Pinpoint the cell where the given text exists, returning its [x, y] midpoint coordinate. 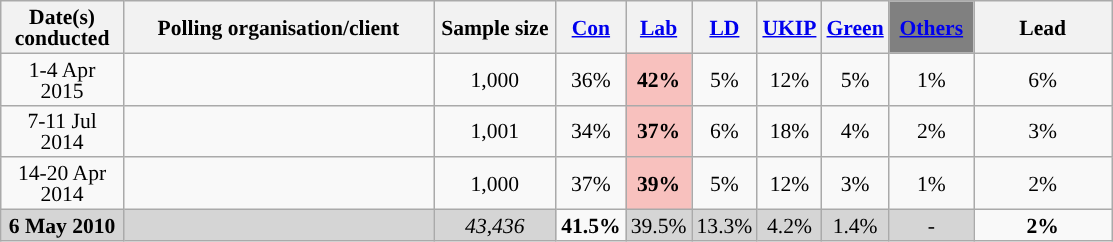
Sample size [496, 27]
42% [659, 79]
Green [854, 27]
- [932, 226]
13.3% [725, 226]
39.5% [659, 226]
LD [725, 27]
34% [590, 131]
Lab [659, 27]
1-4 Apr 2015 [62, 79]
6 May 2010 [62, 226]
UKIP [789, 27]
1.4% [854, 226]
Polling organisation/client [278, 27]
39% [659, 184]
36% [590, 79]
41.5% [590, 226]
Lead [1043, 27]
7-11 Jul 2014 [62, 131]
4% [854, 131]
Date(s)conducted [62, 27]
14-20 Apr 2014 [62, 184]
1,001 [496, 131]
18% [789, 131]
4.2% [789, 226]
43,436 [496, 226]
Con [590, 27]
Others [932, 27]
